For the text-containing cell, return its midpoint in [X, Y] coordinate format. 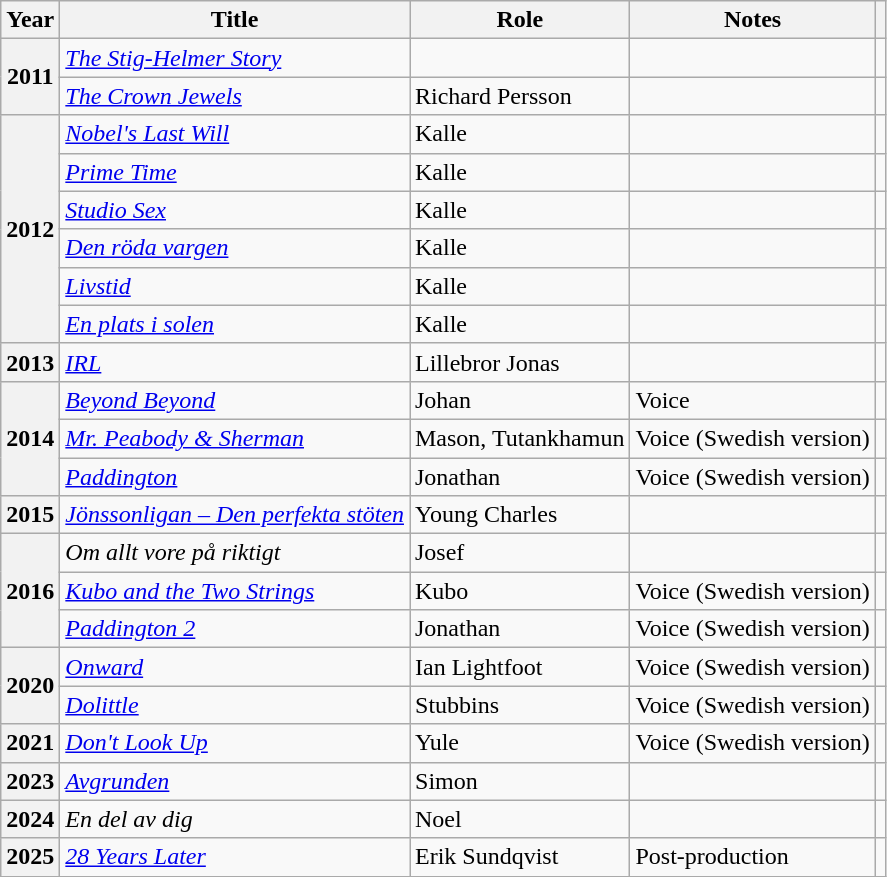
2020 [30, 686]
Richard Persson [520, 96]
The Stig-Helmer Story [235, 58]
Erik Sundqvist [520, 857]
Kubo [520, 591]
Om allt vore på riktigt [235, 553]
2015 [30, 515]
2023 [30, 781]
2021 [30, 743]
Paddington [235, 477]
2014 [30, 438]
2025 [30, 857]
En del av dig [235, 819]
Paddington 2 [235, 629]
Mr. Peabody & Sherman [235, 438]
2016 [30, 591]
Studio Sex [235, 210]
2012 [30, 229]
Role [520, 20]
Beyond Beyond [235, 400]
Lillebror Jonas [520, 362]
IRL [235, 362]
2013 [30, 362]
Don't Look Up [235, 743]
Simon [520, 781]
Stubbins [520, 705]
Jönssonligan – Den perfekta stöten [235, 515]
Year [30, 20]
En plats i solen [235, 324]
2011 [30, 77]
Johan [520, 400]
Nobel's Last Will [235, 134]
Kubo and the Two Strings [235, 591]
Young Charles [520, 515]
Voice [752, 400]
2024 [30, 819]
Title [235, 20]
Yule [520, 743]
Avgrunden [235, 781]
Noel [520, 819]
Livstid [235, 286]
Onward [235, 667]
Ian Lightfoot [520, 667]
Dolittle [235, 705]
Den röda vargen [235, 248]
Post-production [752, 857]
Josef [520, 553]
Mason, Tutankhamun [520, 438]
Prime Time [235, 172]
Notes [752, 20]
28 Years Later [235, 857]
The Crown Jewels [235, 96]
